Scan for the cell matching the given text and deliver its [x, y] coordinate at center. 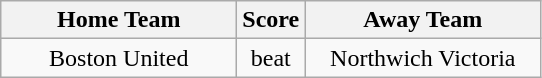
beat [271, 58]
Home Team [119, 20]
Score [271, 20]
Northwich Victoria [423, 58]
Away Team [423, 20]
Boston United [119, 58]
